Find where the given text appears and provide that cell's center as (X, Y) coordinate. 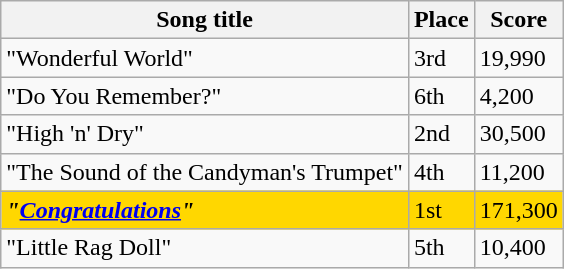
1st (441, 210)
5th (441, 248)
10,400 (518, 248)
"The Sound of the Candyman's Trumpet" (205, 172)
6th (441, 96)
"Do You Remember?" (205, 96)
3rd (441, 58)
2nd (441, 134)
Score (518, 20)
"Little Rag Doll" (205, 248)
11,200 (518, 172)
4th (441, 172)
171,300 (518, 210)
Song title (205, 20)
4,200 (518, 96)
Place (441, 20)
"High 'n' Dry" (205, 134)
"Congratulations" (205, 210)
19,990 (518, 58)
30,500 (518, 134)
"Wonderful World" (205, 58)
